Locate the cell with the specified text and output its (x, y) center coordinate. 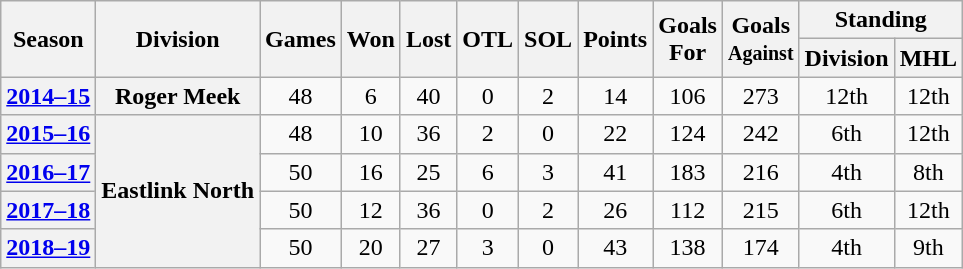
242 (760, 134)
174 (760, 248)
Standing (880, 20)
8th (928, 172)
112 (688, 210)
41 (616, 172)
40 (428, 96)
2017–18 (48, 210)
273 (760, 96)
2018–19 (48, 248)
138 (688, 248)
216 (760, 172)
20 (370, 248)
124 (688, 134)
26 (616, 210)
2016–17 (48, 172)
215 (760, 210)
GoalsAgainst (760, 39)
OTL (488, 39)
MHL (928, 58)
106 (688, 96)
Games (301, 39)
22 (616, 134)
12 (370, 210)
9th (928, 248)
GoalsFor (688, 39)
SOL (548, 39)
Won (370, 39)
Eastlink North (178, 191)
14 (616, 96)
10 (370, 134)
Points (616, 39)
2015–16 (48, 134)
Lost (428, 39)
27 (428, 248)
25 (428, 172)
43 (616, 248)
183 (688, 172)
Roger Meek (178, 96)
Season (48, 39)
2014–15 (48, 96)
16 (370, 172)
